Extract the (X, Y) coordinate from the center of the cell holding the provided text.  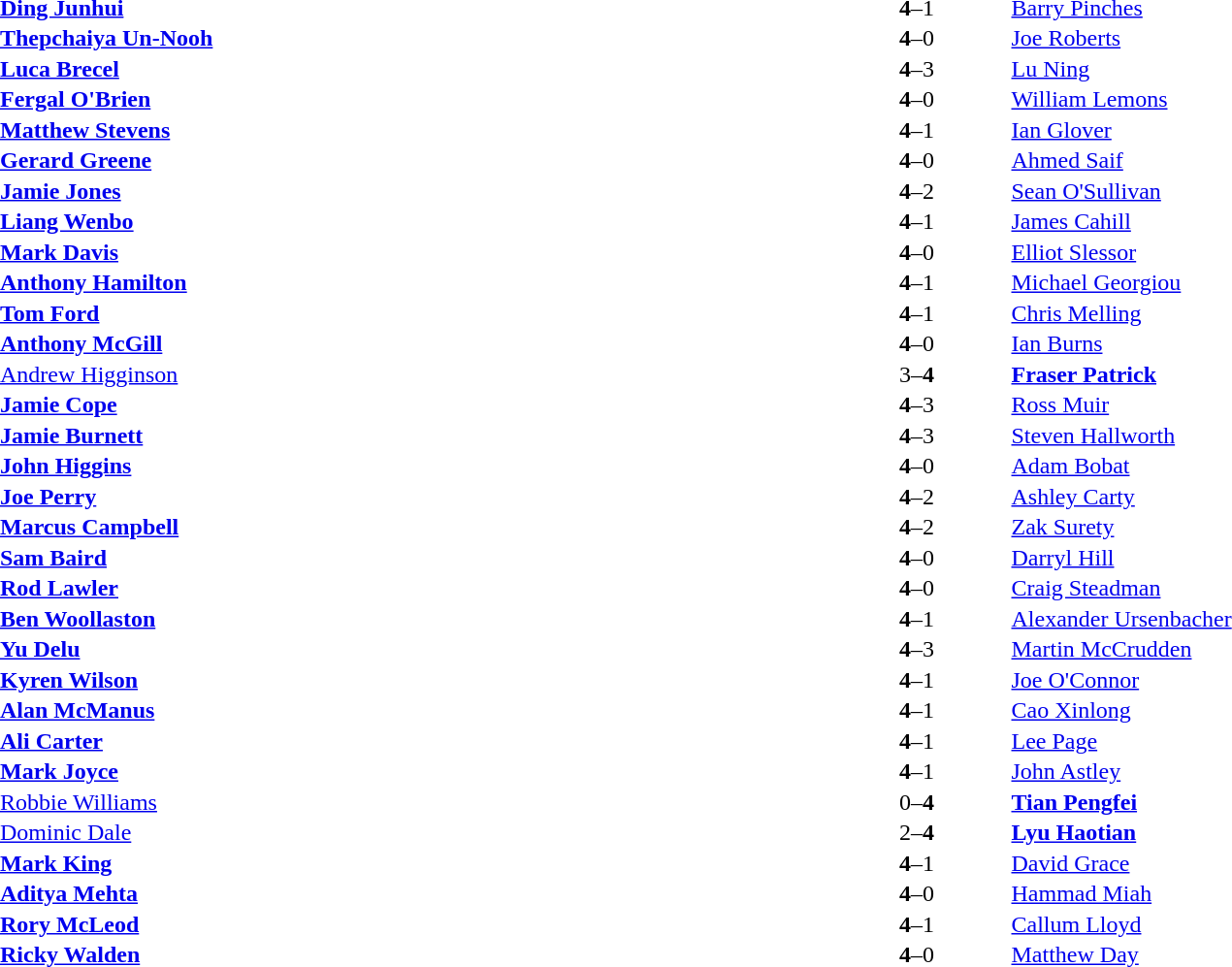
0–4 (916, 802)
3–4 (916, 374)
2–4 (916, 833)
